Provide the (X, Y) coordinate of the cell's center where the given text is located.  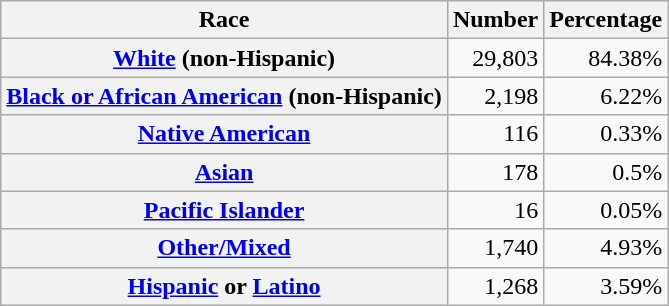
Native American (224, 134)
Asian (224, 172)
29,803 (495, 58)
Percentage (606, 20)
1,268 (495, 286)
Hispanic or Latino (224, 286)
84.38% (606, 58)
Black or African American (non-Hispanic) (224, 96)
178 (495, 172)
White (non-Hispanic) (224, 58)
116 (495, 134)
0.5% (606, 172)
0.33% (606, 134)
Pacific Islander (224, 210)
3.59% (606, 286)
Race (224, 20)
6.22% (606, 96)
16 (495, 210)
Other/Mixed (224, 248)
Number (495, 20)
4.93% (606, 248)
1,740 (495, 248)
2,198 (495, 96)
0.05% (606, 210)
